From the cell containing the given text, extract its center point as [X, Y] coordinate. 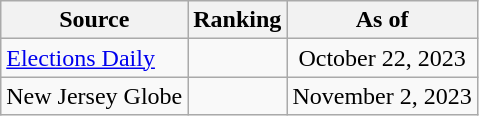
As of [382, 20]
New Jersey Globe [94, 96]
Ranking [238, 20]
Elections Daily [94, 58]
November 2, 2023 [382, 96]
Source [94, 20]
October 22, 2023 [382, 58]
